Identify which cell holds the provided text, then report its (x, y) central coordinate. 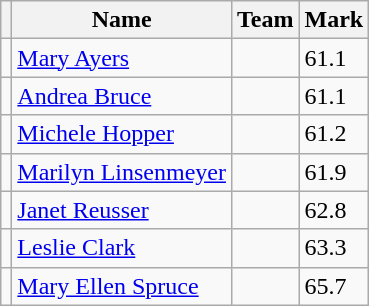
62.8 (334, 210)
63.3 (334, 248)
Mary Ayers (122, 58)
Janet Reusser (122, 210)
Michele Hopper (122, 134)
61.9 (334, 172)
Name (122, 20)
Mark (334, 20)
Marilyn Linsenmeyer (122, 172)
Leslie Clark (122, 248)
Mary Ellen Spruce (122, 286)
Team (265, 20)
65.7 (334, 286)
61.2 (334, 134)
Andrea Bruce (122, 96)
